From the cell containing the given text, extract its center point as (X, Y) coordinate. 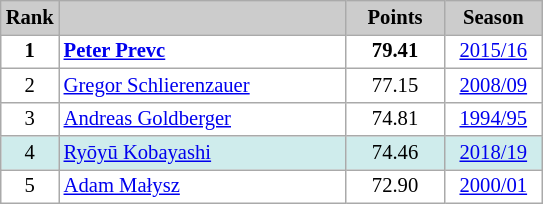
Andreas Goldberger (202, 119)
1 (30, 51)
3 (30, 119)
Rank (30, 17)
2008/09 (493, 85)
Gregor Schlierenzauer (202, 85)
Season (493, 17)
74.46 (395, 153)
Peter Prevc (202, 51)
4 (30, 153)
2 (30, 85)
2000/01 (493, 186)
2015/16 (493, 51)
74.81 (395, 119)
77.15 (395, 85)
1994/95 (493, 119)
Points (395, 17)
Adam Małysz (202, 186)
79.41 (395, 51)
Ryōyū Kobayashi (202, 153)
72.90 (395, 186)
5 (30, 186)
2018/19 (493, 153)
